Identify which cell holds the provided text, then report its [x, y] central coordinate. 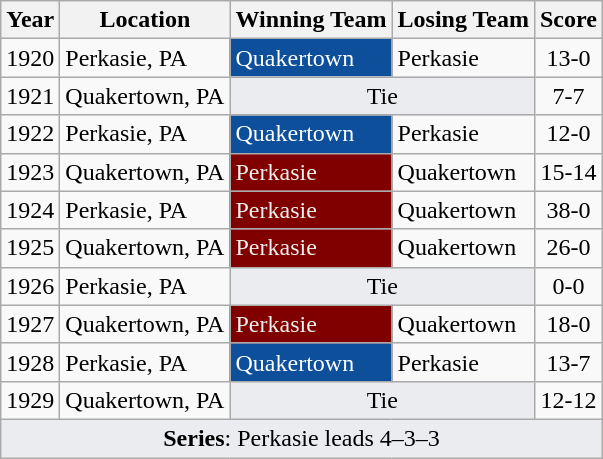
1927 [30, 324]
Score [568, 20]
13-7 [568, 362]
1920 [30, 58]
7-7 [568, 96]
1925 [30, 248]
15-14 [568, 172]
1924 [30, 210]
38-0 [568, 210]
1921 [30, 96]
1928 [30, 362]
Losing Team [463, 20]
Series: Perkasie leads 4–3–3 [302, 438]
1922 [30, 134]
Winning Team [311, 20]
1923 [30, 172]
12-0 [568, 134]
1926 [30, 286]
18-0 [568, 324]
26-0 [568, 248]
Year [30, 20]
0-0 [568, 286]
Location [145, 20]
13-0 [568, 58]
12-12 [568, 400]
1929 [30, 400]
